Detect which cell encompasses the target text, then output its (X, Y) center coordinate. 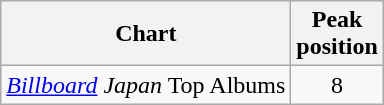
Billboard Japan Top Albums (146, 85)
8 (337, 85)
Chart (146, 34)
Peakposition (337, 34)
